Determine the (X, Y) coordinate at the center of the cell enclosing the given text.  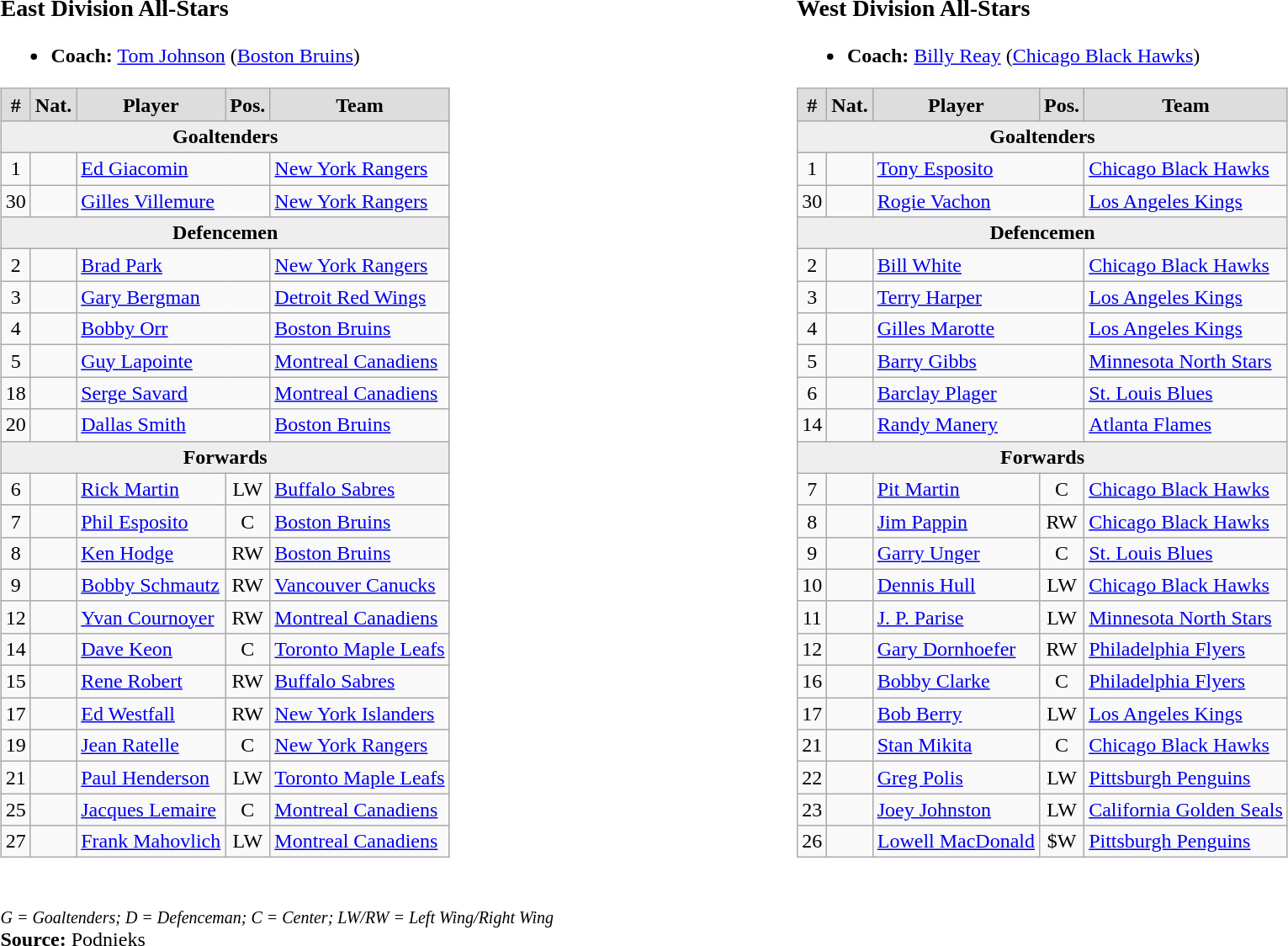
Bob Berry (956, 714)
Brad Park (173, 265)
Terry Harper (978, 297)
Randy Manery (978, 425)
Barry Gibbs (978, 361)
Dave Keon (151, 649)
Rick Martin (151, 489)
22 (813, 778)
Bill White (978, 265)
Gary Dornhoefer (956, 649)
18 (15, 393)
19 (15, 746)
California Golden Seals (1186, 810)
16 (813, 682)
Vancouver Canucks (360, 585)
26 (813, 842)
Rogie Vachon (978, 201)
Tony Esposito (978, 169)
New York Islanders (360, 714)
Garry Unger (956, 553)
Lowell MacDonald (956, 842)
10 (813, 585)
Jim Pappin (956, 521)
Barclay Plager (978, 393)
Bobby Clarke (956, 682)
Paul Henderson (151, 778)
Dennis Hull (956, 585)
Bobby Schmautz (151, 585)
Ed Giacomin (173, 169)
Detroit Red Wings (360, 297)
Frank Mahovlich (151, 842)
Greg Polis (956, 778)
Dallas Smith (173, 425)
Joey Johnston (956, 810)
25 (15, 810)
Gary Bergman (173, 297)
Jean Ratelle (151, 746)
Pit Martin (956, 489)
Phil Esposito (151, 521)
Yvan Cournoyer (151, 617)
15 (15, 682)
Ken Hodge (151, 553)
Serge Savard (173, 393)
Gilles Marotte (978, 329)
Rene Robert (151, 682)
20 (15, 425)
Bobby Orr (173, 329)
23 (813, 810)
Ed Westfall (151, 714)
Stan Mikita (956, 746)
27 (15, 842)
Jacques Lemaire (151, 810)
Guy Lapointe (173, 361)
Atlanta Flames (1186, 425)
Gilles Villemure (173, 201)
$W (1062, 842)
11 (813, 617)
J. P. Parise (956, 617)
